Pinpoint the cell where the given text exists, returning its [X, Y] midpoint coordinate. 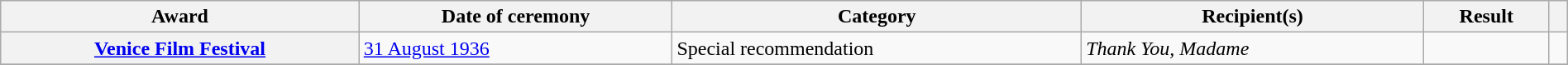
Thank You, Madame [1253, 48]
31 August 1936 [516, 48]
Date of ceremony [516, 17]
Category [877, 17]
Recipient(s) [1253, 17]
Special recommendation [877, 48]
Award [180, 17]
Venice Film Festival [180, 48]
Result [1486, 17]
